Capture the cell that displays the provided text and extract its (x, y) central coordinate. 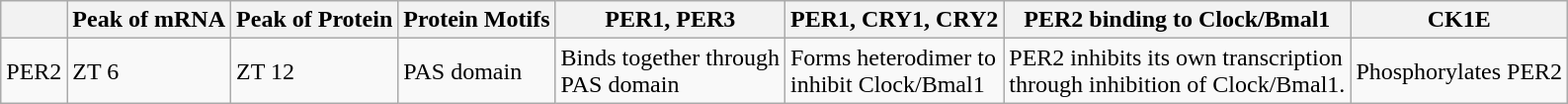
PER2 binding to Clock/Bmal1 (1178, 20)
PER2 inhibits its own transcriptionthrough inhibition of Clock/Bmal1. (1178, 71)
PER2 (34, 71)
ZT 6 (149, 71)
Binds together throughPAS domain (670, 71)
PER1, CRY1, CRY2 (893, 20)
Protein Motifs (476, 20)
Peak of Protein (314, 20)
PAS domain (476, 71)
PER1, PER3 (670, 20)
Phosphorylates PER2 (1459, 71)
CK1E (1459, 20)
Forms heterodimer toinhibit Clock/Bmal1 (893, 71)
ZT 12 (314, 71)
Peak of mRNA (149, 20)
